Extract the [x, y] coordinate from the center of the cell holding the provided text.  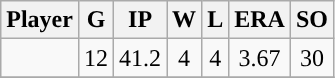
Player [40, 20]
30 [312, 58]
W [184, 20]
ERA [260, 20]
12 [96, 58]
G [96, 20]
3.67 [260, 58]
IP [140, 20]
L [216, 20]
SO [312, 20]
41.2 [140, 58]
